Search for the cell housing the specified text and yield its [x, y] center coordinate. 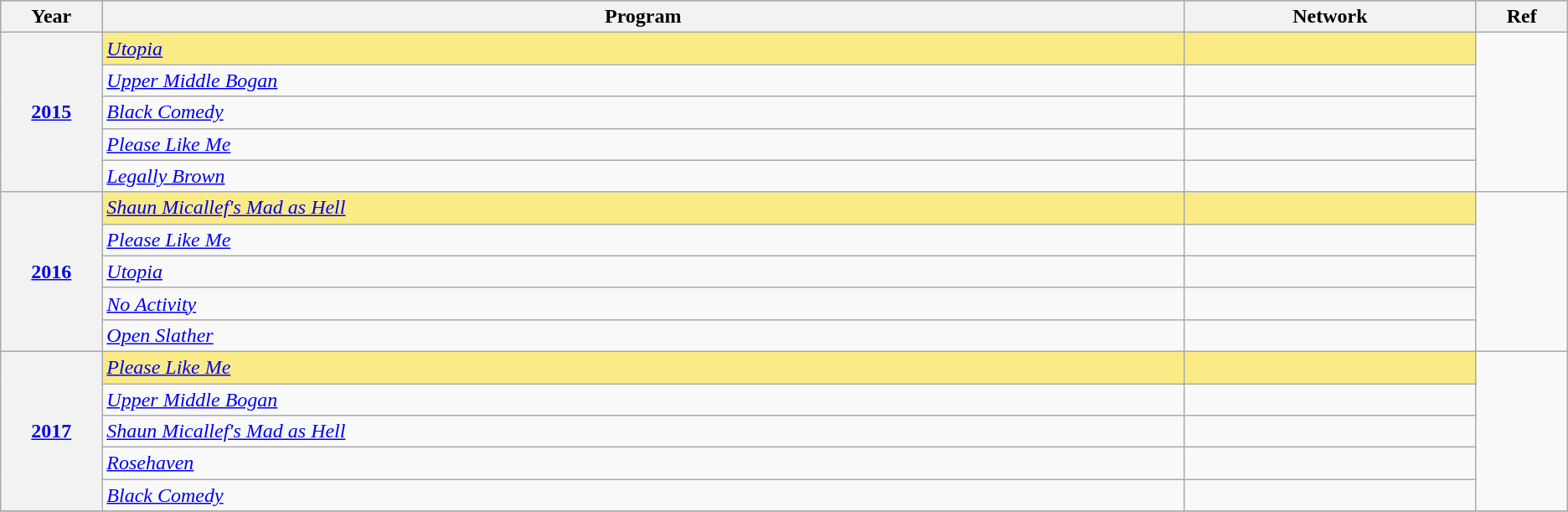
Network [1330, 17]
2015 [52, 112]
Ref [1521, 17]
Legally Brown [643, 176]
2016 [52, 272]
Rosehaven [643, 463]
2017 [52, 431]
Program [643, 17]
Year [52, 17]
Open Slather [643, 335]
No Activity [643, 303]
